Detect which cell encompasses the target text, then output its [X, Y] center coordinate. 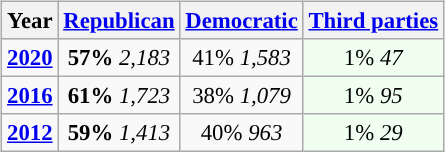
59% 1,413 [119, 133]
1% 29 [373, 133]
Third parties [373, 21]
2020 [30, 58]
57% 2,183 [119, 58]
Year [30, 21]
38% 1,079 [242, 96]
61% 1,723 [119, 96]
Republican [119, 21]
1% 95 [373, 96]
2012 [30, 133]
Democratic [242, 21]
41% 1,583 [242, 58]
2016 [30, 96]
1% 47 [373, 58]
40% 963 [242, 133]
